Find where the given text appears and provide that cell's center as (X, Y) coordinate. 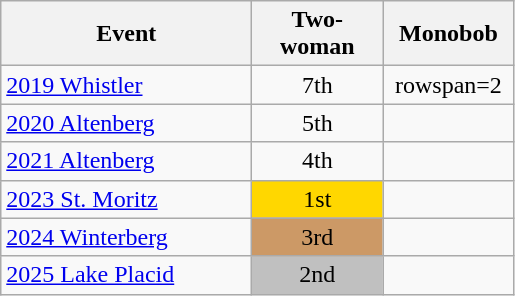
2024 Winterberg (126, 237)
2019 Whistler (126, 85)
rowspan=2 (448, 85)
Event (126, 34)
2025 Lake Placid (126, 275)
3rd (318, 237)
2nd (318, 275)
2023 St. Moritz (126, 199)
Monobob (448, 34)
5th (318, 123)
1st (318, 199)
4th (318, 161)
2021 Altenberg (126, 161)
2020 Altenberg (126, 123)
7th (318, 85)
Two-woman (318, 34)
